Identify which cell holds the provided text, then report its [X, Y] central coordinate. 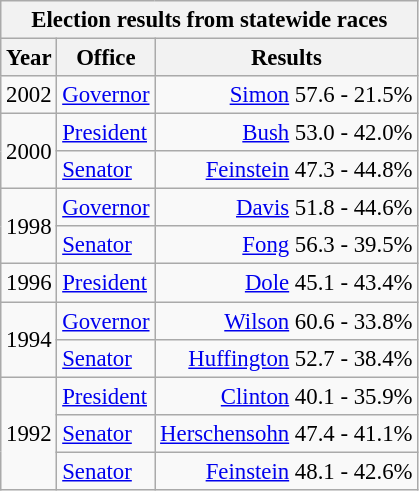
Wilson 60.6 - 33.8% [286, 321]
1998 [29, 226]
Bush 53.0 - 42.0% [286, 133]
Simon 57.6 - 21.5% [286, 95]
2002 [29, 95]
Election results from statewide races [210, 20]
Huffington 52.7 - 38.4% [286, 358]
Dole 45.1 - 43.4% [286, 283]
1992 [29, 434]
Herschensohn 47.4 - 41.1% [286, 433]
Feinstein 47.3 - 44.8% [286, 170]
Year [29, 58]
Results [286, 58]
Fong 56.3 - 39.5% [286, 245]
Davis 51.8 - 44.6% [286, 208]
Clinton 40.1 - 35.9% [286, 396]
1996 [29, 283]
1994 [29, 340]
Office [106, 58]
Feinstein 48.1 - 42.6% [286, 471]
2000 [29, 152]
